Identify which cell holds the provided text, then report its [x, y] central coordinate. 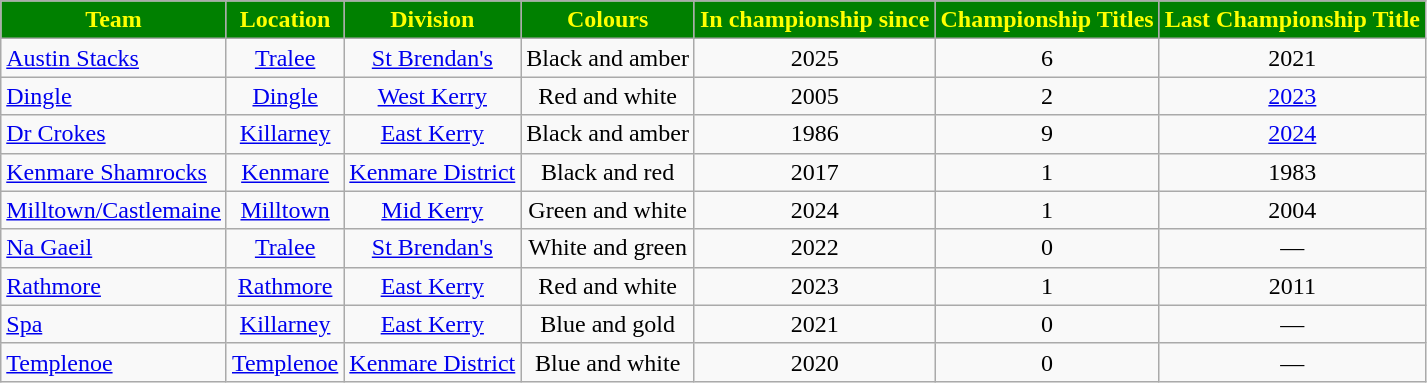
2011 [1292, 286]
2004 [1292, 210]
In championship since [814, 20]
Dr Crokes [114, 134]
Na Gaeil [114, 248]
Kenmare Shamrocks [114, 172]
2022 [814, 248]
Black and red [608, 172]
Milltown [284, 210]
2017 [814, 172]
Spa [114, 324]
Blue and white [608, 362]
Location [284, 20]
Green and white [608, 210]
Championship Titles [1047, 20]
White and green [608, 248]
Division [432, 20]
Austin Stacks [114, 58]
2005 [814, 96]
Team [114, 20]
West Kerry [432, 96]
Last Championship Title [1292, 20]
Kenmare [284, 172]
2 [1047, 96]
2020 [814, 362]
Colours [608, 20]
Blue and gold [608, 324]
2025 [814, 58]
1986 [814, 134]
6 [1047, 58]
Milltown/Castlemaine [114, 210]
Mid Kerry [432, 210]
9 [1047, 134]
1983 [1292, 172]
